Output the (X, Y) coordinate of the center of the cell containing the given text.  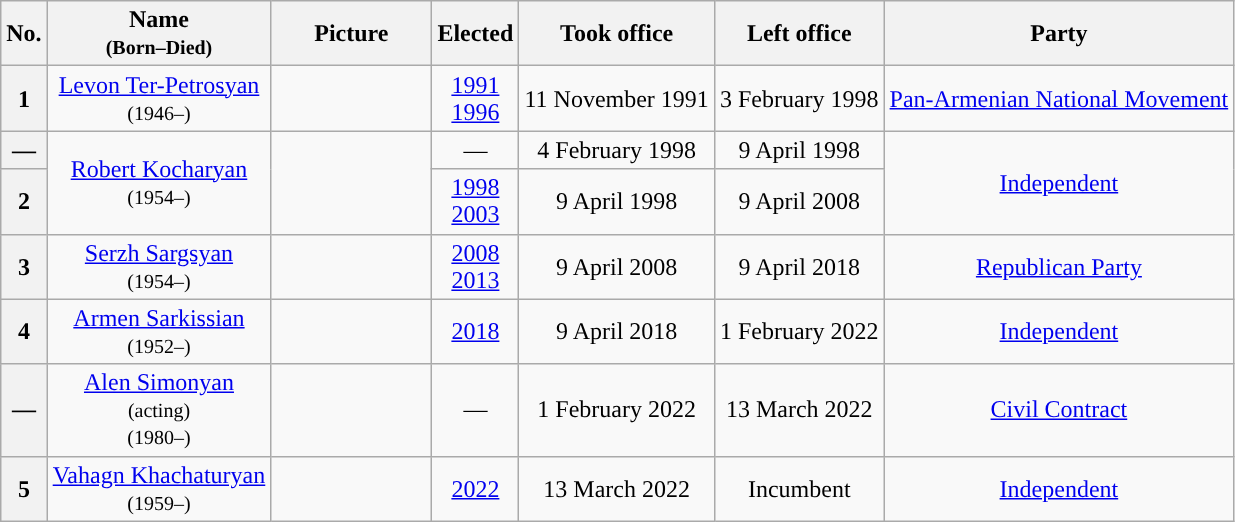
19911996 (476, 98)
1 (24, 98)
5 (24, 488)
3 February 1998 (799, 98)
11 November 1991 (616, 98)
Incumbent (799, 488)
Picture (352, 34)
2022 (476, 488)
Levon Ter-Petrosyan(1946–) (159, 98)
Elected (476, 34)
Civil Contract (1059, 410)
2018 (476, 332)
Serzh Sargsyan(1954–) (159, 266)
Took office (616, 34)
Alen Simonyan(acting)(1980–) (159, 410)
4 (24, 332)
Armen Sarkissian(1952–) (159, 332)
3 (24, 266)
Name(Born–Died) (159, 34)
2 (24, 202)
Robert Kocharyan(1954–) (159, 182)
20082013 (476, 266)
No. (24, 34)
Left office (799, 34)
19982003 (476, 202)
4 February 1998 (616, 150)
Party (1059, 34)
Vahagn Khachaturyan(1959–) (159, 488)
Pan-Armenian National Movement (1059, 98)
Republican Party (1059, 266)
